From the cell containing the given text, extract its center point as (X, Y) coordinate. 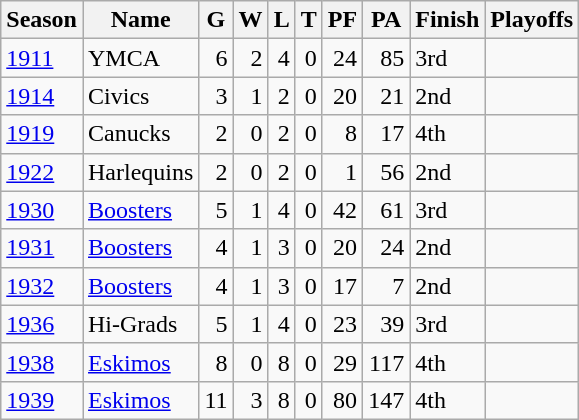
W (250, 20)
1919 (42, 134)
Canucks (140, 134)
1932 (42, 286)
117 (386, 362)
6 (216, 58)
Hi-Grads (140, 324)
T (308, 20)
PF (342, 20)
11 (216, 400)
Finish (448, 20)
1914 (42, 96)
1938 (42, 362)
29 (342, 362)
1930 (42, 210)
23 (342, 324)
56 (386, 172)
39 (386, 324)
42 (342, 210)
147 (386, 400)
L (282, 20)
Name (140, 20)
1911 (42, 58)
1939 (42, 400)
Civics (140, 96)
1936 (42, 324)
Playoffs (532, 20)
G (216, 20)
85 (386, 58)
1931 (42, 248)
PA (386, 20)
Season (42, 20)
21 (386, 96)
Harlequins (140, 172)
7 (386, 286)
YMCA (140, 58)
80 (342, 400)
1922 (42, 172)
61 (386, 210)
